Return [x, y] of the center of cell containing provided text 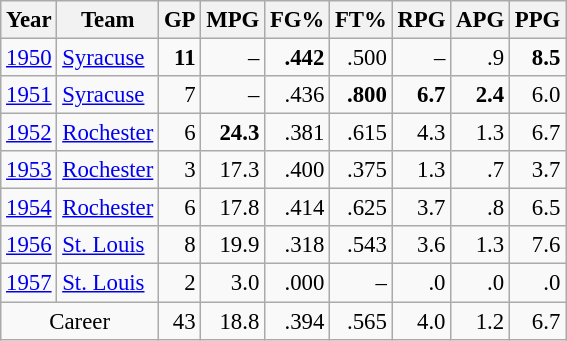
1954 [29, 208]
8 [180, 245]
.400 [298, 170]
18.8 [233, 321]
.625 [362, 208]
8.5 [537, 58]
7 [180, 95]
24.3 [233, 133]
6.5 [537, 208]
.8 [480, 208]
.543 [362, 245]
6.0 [537, 95]
1.2 [480, 321]
2.4 [480, 95]
4.3 [422, 133]
Career [80, 321]
1957 [29, 283]
Team [108, 20]
Year [29, 20]
.414 [298, 208]
.7 [480, 170]
MPG [233, 20]
3.0 [233, 283]
17.8 [233, 208]
3 [180, 170]
43 [180, 321]
.800 [362, 95]
FT% [362, 20]
17.3 [233, 170]
1952 [29, 133]
4.0 [422, 321]
.615 [362, 133]
GP [180, 20]
3.6 [422, 245]
.381 [298, 133]
1950 [29, 58]
.000 [298, 283]
11 [180, 58]
.565 [362, 321]
.436 [298, 95]
.318 [298, 245]
19.9 [233, 245]
.394 [298, 321]
FG% [298, 20]
.442 [298, 58]
.500 [362, 58]
1956 [29, 245]
RPG [422, 20]
.9 [480, 58]
.375 [362, 170]
7.6 [537, 245]
APG [480, 20]
2 [180, 283]
PPG [537, 20]
1951 [29, 95]
1953 [29, 170]
